Detect which cell encompasses the target text, then output its (x, y) center coordinate. 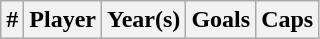
Caps (288, 20)
Goals (221, 20)
Player (63, 20)
# (12, 20)
Year(s) (144, 20)
